Output the [X, Y] coordinate of the center of the cell containing the given text.  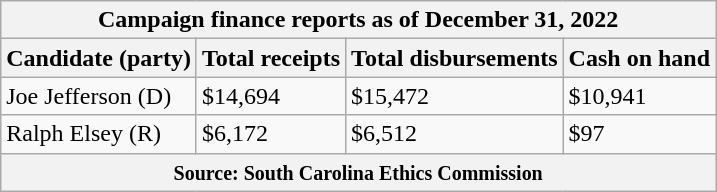
Candidate (party) [99, 58]
Source: South Carolina Ethics Commission [358, 172]
$97 [639, 134]
$14,694 [270, 96]
$6,172 [270, 134]
$10,941 [639, 96]
$6,512 [455, 134]
Total receipts [270, 58]
Campaign finance reports as of December 31, 2022 [358, 20]
Total disbursements [455, 58]
Cash on hand [639, 58]
$15,472 [455, 96]
Joe Jefferson (D) [99, 96]
Ralph Elsey (R) [99, 134]
